Determine the (x, y) coordinate at the center of the cell enclosing the given text.  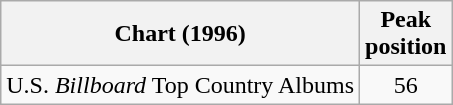
Chart (1996) (180, 34)
Peakposition (406, 34)
U.S. Billboard Top Country Albums (180, 85)
56 (406, 85)
